For the text-containing cell, return its midpoint in (X, Y) coordinate format. 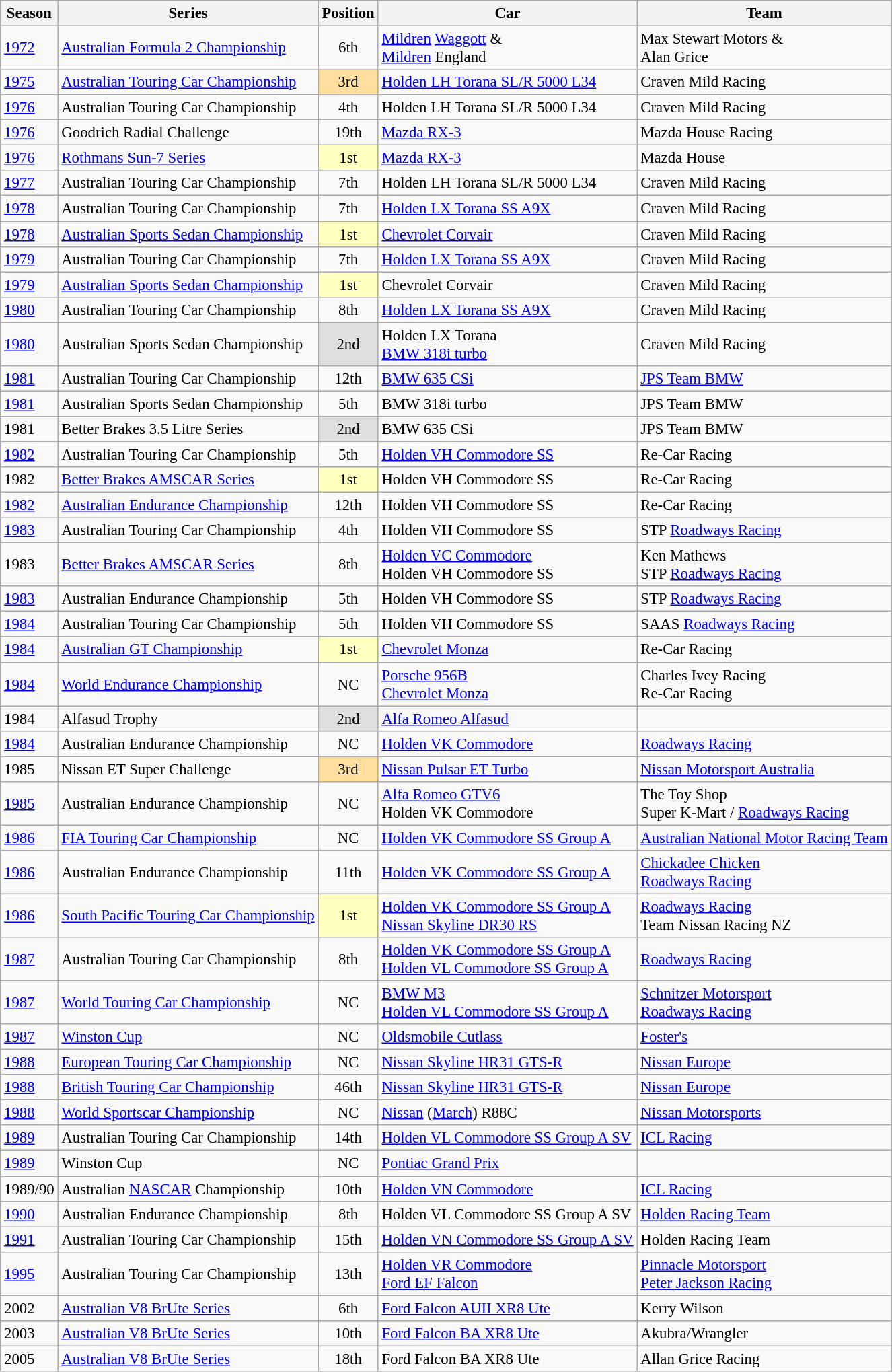
Nissan ET Super Challenge (188, 769)
BMW M3Holden VL Commodore SS Group A (507, 1003)
1990 (30, 1214)
Oldsmobile Cutlass (507, 1037)
Holden VR CommodoreFord EF Falcon (507, 1273)
Series (188, 13)
Nissan Motorsport Australia (764, 769)
Australian Formula 2 Championship (188, 48)
Australian NASCAR Championship (188, 1189)
Allan Grice Racing (764, 1359)
South Pacific Touring Car Championship (188, 915)
Australian National Motor Racing Team (764, 838)
15th (348, 1239)
18th (348, 1359)
Holden LX ToranaBMW 318i turbo (507, 345)
Charles Ivey Racing Re-Car Racing (764, 684)
19th (348, 133)
46th (348, 1087)
Max Stewart Motors & Alan Grice (764, 48)
14th (348, 1138)
Rothmans Sun-7 Series (188, 158)
Holden VN Commodore (507, 1189)
Pontiac Grand Prix (507, 1163)
1975 (30, 82)
Australian GT Championship (188, 650)
Mazda House (764, 158)
Goodrich Radial Challenge (188, 133)
The Toy ShopSuper K-Mart / Roadways Racing (764, 803)
Porsche 956B Chevrolet Monza (507, 684)
Nissan Pulsar ET Turbo (507, 769)
BMW 318i turbo (507, 404)
World Touring Car Championship (188, 1003)
1995 (30, 1273)
1989/90 (30, 1189)
Season (30, 13)
Holden VK Commodore SS Group ANissan Skyline DR30 RS (507, 915)
Pinnacle MotorsportPeter Jackson Racing (764, 1273)
Nissan Motorsports (764, 1113)
Mildren Waggott & Mildren England (507, 48)
Alfa Romeo Alfasud (507, 719)
2002 (30, 1308)
13th (348, 1273)
Holden VK Commodore (507, 744)
Position (348, 13)
Kerry Wilson (764, 1308)
Holden VC Commodore Holden VH Commodore SS (507, 565)
Ford Falcon AUII XR8 Ute (507, 1308)
1972 (30, 48)
Better Brakes 3.5 Litre Series (188, 429)
World Endurance Championship (188, 684)
Roadways RacingTeam Nissan Racing NZ (764, 915)
World Sportscar Championship (188, 1113)
Nissan (March) R88C (507, 1113)
Car (507, 13)
2003 (30, 1334)
Alfasud Trophy (188, 719)
Alfa Romeo GTV6Holden VK Commodore (507, 803)
Team (764, 13)
European Touring Car Championship (188, 1062)
Holden VN Commodore SS Group A SV (507, 1239)
Holden VK Commodore SS Group AHolden VL Commodore SS Group A (507, 960)
Foster's (764, 1037)
1991 (30, 1239)
1977 (30, 184)
Ken Mathews STP Roadways Racing (764, 565)
Chevrolet Monza (507, 650)
2005 (30, 1359)
Mazda House Racing (764, 133)
British Touring Car Championship (188, 1087)
Akubra/Wrangler (764, 1334)
Schnitzer MotorsportRoadways Racing (764, 1003)
Chickadee ChickenRoadways Racing (764, 872)
11th (348, 872)
FIA Touring Car Championship (188, 838)
SAAS Roadways Racing (764, 624)
